Provide the [X, Y] coordinate of the cell's center where the given text is located.  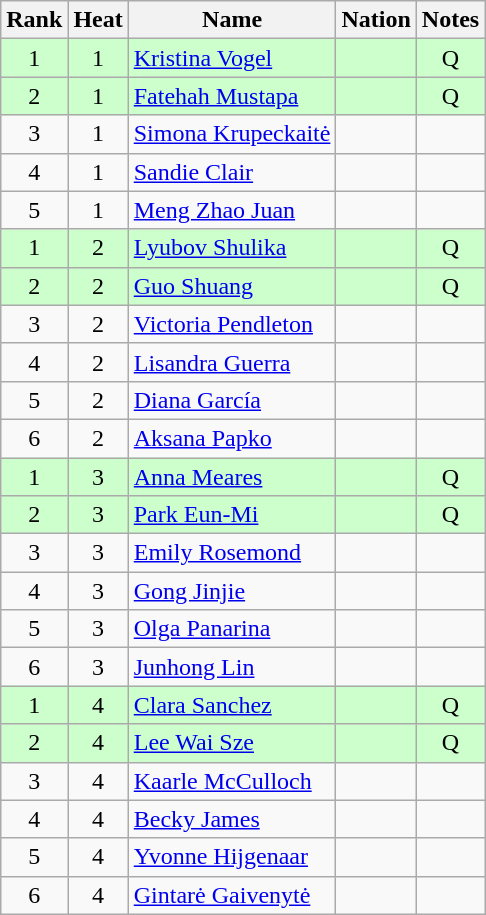
Notes [450, 20]
Kristina Vogel [232, 58]
Gintarė Gaivenytė [232, 895]
Sandie Clair [232, 172]
Becky James [232, 819]
Park Eun-Mi [232, 515]
Aksana Papko [232, 438]
Lisandra Guerra [232, 362]
Lyubov Shulika [232, 248]
Victoria Pendleton [232, 324]
Junhong Lin [232, 667]
Fatehah Mustapa [232, 96]
Nation [376, 20]
Heat [98, 20]
Yvonne Hijgenaar [232, 857]
Gong Jinjie [232, 591]
Name [232, 20]
Lee Wai Sze [232, 743]
Anna Meares [232, 477]
Simona Krupeckaitė [232, 134]
Meng Zhao Juan [232, 210]
Guo Shuang [232, 286]
Olga Panarina [232, 629]
Kaarle McCulloch [232, 781]
Clara Sanchez [232, 705]
Rank [34, 20]
Emily Rosemond [232, 553]
Diana García [232, 400]
